Capture the cell that displays the provided text and extract its [X, Y] central coordinate. 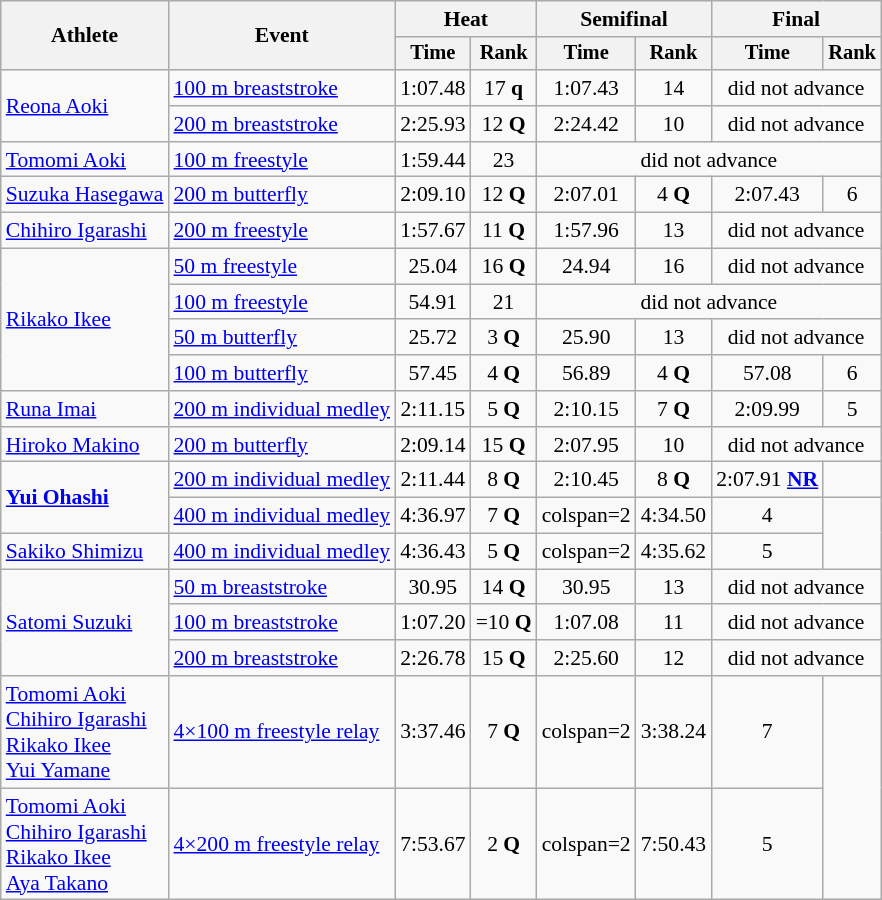
2:10.15 [586, 409]
16 Q [504, 267]
2:07.01 [586, 195]
Suzuka Hasegawa [85, 195]
2:07.43 [767, 195]
2:09.14 [432, 445]
3 Q [504, 338]
2:09.99 [767, 409]
21 [504, 302]
11 [674, 623]
2:07.91 NR [767, 480]
50 m breaststroke [282, 587]
2:10.45 [586, 480]
4:36.97 [432, 516]
Rikako Ikee [85, 320]
Runa Imai [85, 409]
1:07.20 [432, 623]
2:25.60 [586, 658]
3:37.46 [432, 732]
2:24.42 [586, 124]
4:36.43 [432, 552]
1:57.67 [432, 231]
1:57.96 [586, 231]
Tomomi Aoki [85, 160]
2:11.15 [432, 409]
4×200 m freestyle relay [282, 844]
14 Q [504, 587]
12 [674, 658]
1:59.44 [432, 160]
2:25.93 [432, 124]
24.94 [586, 267]
11 Q [504, 231]
Final [796, 19]
Reona Aoki [85, 106]
1:07.48 [432, 88]
Athlete [85, 36]
Event [282, 36]
16 [674, 267]
23 [504, 160]
Chihiro Igarashi [85, 231]
17 q [504, 88]
3:38.24 [674, 732]
2:07.95 [586, 445]
Hiroko Makino [85, 445]
7:50.43 [674, 844]
Tomomi AokiChihiro IgarashiRikako IkeeAya Takano [85, 844]
56.89 [586, 373]
1:07.43 [586, 88]
7:53.67 [432, 844]
50 m butterfly [282, 338]
50 m freestyle [282, 267]
4×100 m freestyle relay [282, 732]
200 m freestyle [282, 231]
14 [674, 88]
4 [767, 516]
54.91 [432, 302]
Sakiko Shimizu [85, 552]
Semifinal [624, 19]
4:35.62 [674, 552]
25.04 [432, 267]
2:11.44 [432, 480]
25.72 [432, 338]
=10 Q [504, 623]
1:07.08 [586, 623]
Tomomi AokiChihiro IgarashiRikako IkeeYui Yamane [85, 732]
Heat [466, 19]
2 Q [504, 844]
57.45 [432, 373]
Satomi Suzuki [85, 622]
25.90 [586, 338]
100 m butterfly [282, 373]
57.08 [767, 373]
4:34.50 [674, 516]
2:26.78 [432, 658]
Yui Ohashi [85, 498]
2:09.10 [432, 195]
7 [767, 732]
